Determine the [x, y] coordinate at the center of the cell enclosing the given text.  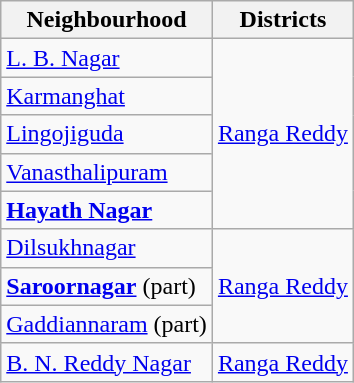
Gaddiannaram (part) [107, 324]
Neighbourhood [107, 20]
Lingojiguda [107, 134]
Saroornagar (part) [107, 286]
L. B. Nagar [107, 58]
Districts [282, 20]
Vanasthalipuram [107, 172]
B. N. Reddy Nagar [107, 362]
Dilsukhnagar [107, 248]
Hayath Nagar [107, 210]
Karmanghat [107, 96]
